From the cell containing the given text, extract its center point as (X, Y) coordinate. 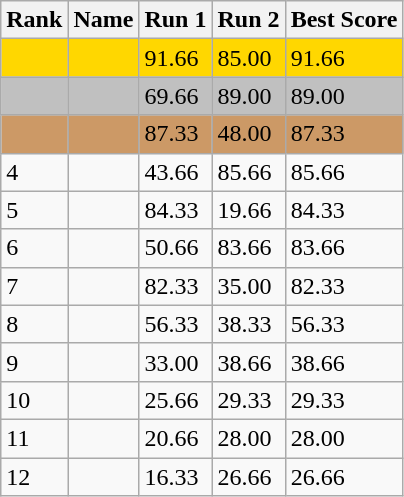
8 (34, 324)
7 (34, 286)
12 (34, 477)
16.33 (176, 477)
33.00 (176, 362)
85.00 (248, 58)
38.33 (248, 324)
69.66 (176, 96)
Run 2 (248, 20)
4 (34, 172)
9 (34, 362)
Name (104, 20)
Rank (34, 20)
Run 1 (176, 20)
10 (34, 400)
43.66 (176, 172)
48.00 (248, 134)
Best Score (344, 20)
19.66 (248, 210)
11 (34, 438)
50.66 (176, 248)
25.66 (176, 400)
6 (34, 248)
5 (34, 210)
20.66 (176, 438)
35.00 (248, 286)
